Identify which cell holds the provided text, then report its [X, Y] central coordinate. 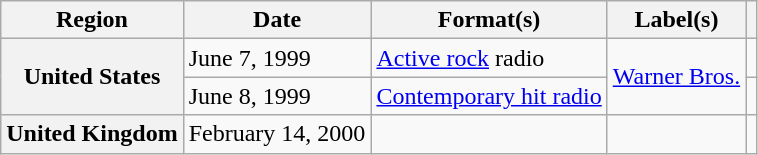
Active rock radio [489, 58]
Contemporary hit radio [489, 96]
Region [92, 20]
Date [277, 20]
United States [92, 77]
Warner Bros. [676, 77]
United Kingdom [92, 134]
Label(s) [676, 20]
June 8, 1999 [277, 96]
February 14, 2000 [277, 134]
June 7, 1999 [277, 58]
Format(s) [489, 20]
